Find where the given text appears and provide that cell's center as [X, Y] coordinate. 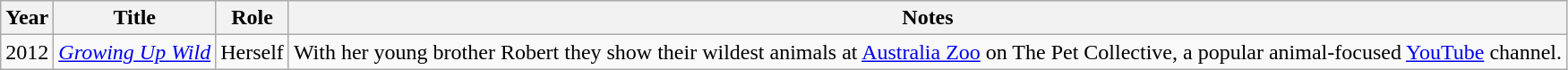
Notes [928, 18]
Role [253, 18]
Growing Up Wild [134, 52]
Title [134, 18]
Herself [253, 52]
Year [27, 18]
2012 [27, 52]
With her young brother Robert they show their wildest animals at Australia Zoo on The Pet Collective, a popular animal-focused YouTube channel. [928, 52]
